Return the (x, y) coordinate for the center point of the cell that contains the specified text.  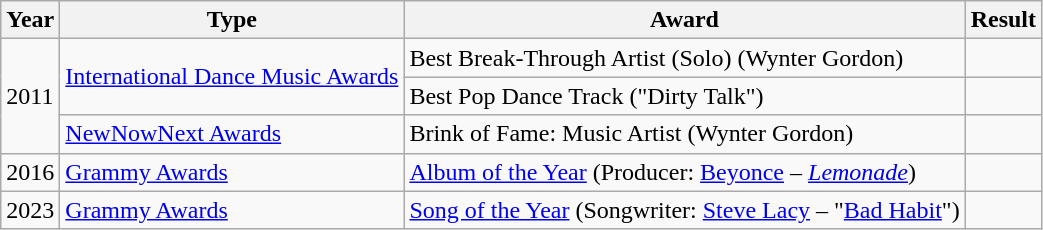
NewNowNext Awards (232, 134)
Best Pop Dance Track ("Dirty Talk") (684, 96)
Brink of Fame: Music Artist (Wynter Gordon) (684, 134)
Year (30, 20)
2011 (30, 96)
Result (1003, 20)
Best Break-Through Artist (Solo) (Wynter Gordon) (684, 58)
Song of the Year (Songwriter: Steve Lacy – "Bad Habit") (684, 210)
Album of the Year (Producer: Beyonce – Lemonade) (684, 172)
2023 (30, 210)
International Dance Music Awards (232, 77)
Award (684, 20)
2016 (30, 172)
Type (232, 20)
